Return the (X, Y) coordinate for the center point of the cell that contains the specified text.  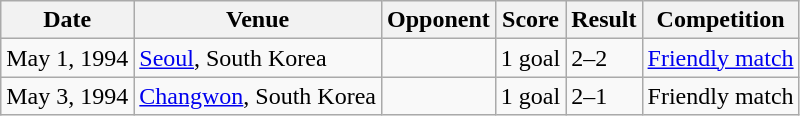
2–2 (604, 58)
May 3, 1994 (68, 96)
May 1, 1994 (68, 58)
Date (68, 20)
Changwon, South Korea (258, 96)
2–1 (604, 96)
Opponent (439, 20)
Competition (720, 20)
Score (530, 20)
Seoul, South Korea (258, 58)
Venue (258, 20)
Result (604, 20)
